From the cell containing the given text, extract its center point as (x, y) coordinate. 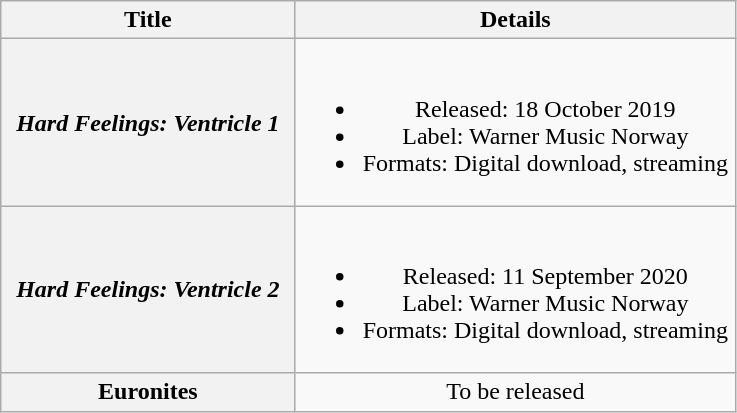
Euronites (148, 392)
Details (516, 20)
Released: 11 September 2020Label: Warner Music NorwayFormats: Digital download, streaming (516, 290)
Hard Feelings: Ventricle 1 (148, 122)
Title (148, 20)
To be released (516, 392)
Released: 18 October 2019Label: Warner Music NorwayFormats: Digital download, streaming (516, 122)
Hard Feelings: Ventricle 2 (148, 290)
